Search for the cell housing the specified text and yield its (X, Y) center coordinate. 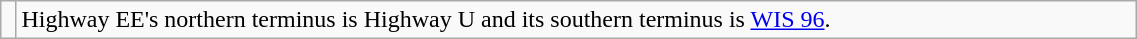
Highway EE's northern terminus is Highway U and its southern terminus is WIS 96. (576, 20)
